Provide the (x, y) coordinate of the cell's center where the given text is located.  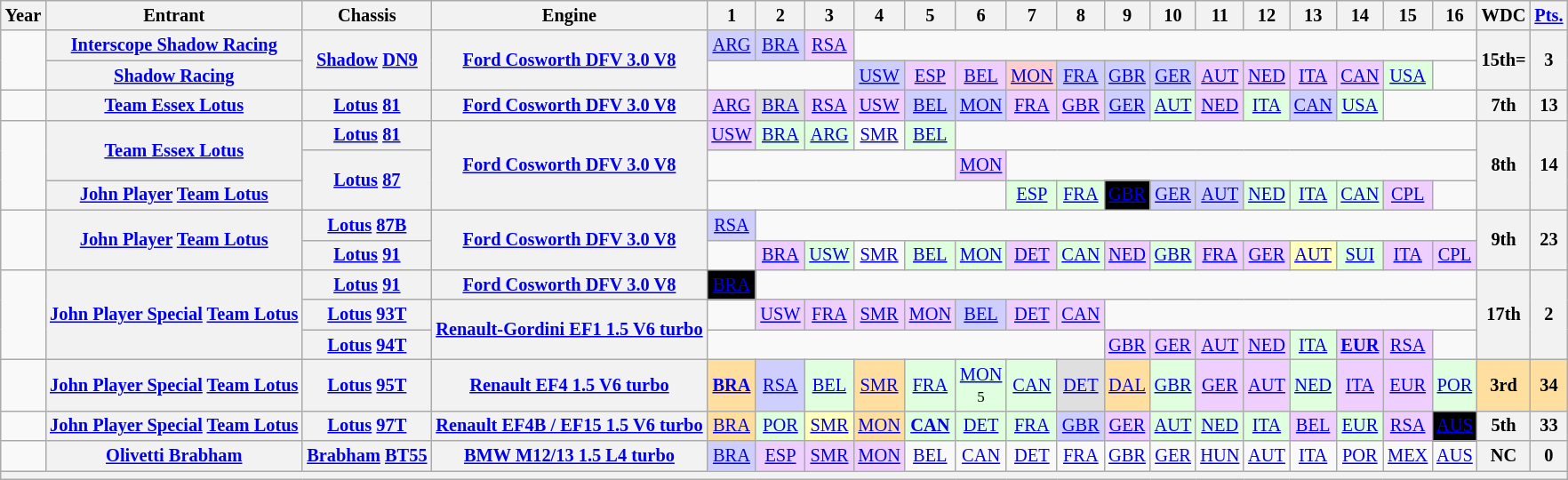
Lotus 87 (366, 180)
7th (1504, 105)
Lotus 95T (366, 385)
Year (23, 15)
12 (1267, 15)
DAL (1127, 385)
MEX (1408, 456)
BMW M12/13 1.5 L4 turbo (569, 456)
Lotus 93T (366, 315)
16 (1454, 15)
Engine (569, 15)
17th (1504, 315)
Chassis (366, 15)
8th (1504, 165)
HUN (1220, 456)
0 (1548, 456)
Renault EF4 1.5 V6 turbo (569, 385)
10 (1173, 15)
Lotus 87B (366, 225)
Brabham BT55 (366, 456)
SUI (1360, 255)
23 (1548, 240)
5th (1504, 426)
9 (1127, 15)
4 (878, 15)
9th (1504, 240)
Lotus 94T (366, 345)
WDC (1504, 15)
Shadow DN9 (366, 60)
Entrant (174, 15)
Renault EF4B / EF15 1.5 V6 turbo (569, 426)
6 (981, 15)
Pts. (1548, 15)
Interscope Shadow Racing (174, 45)
Olivetti Brabham (174, 456)
33 (1548, 426)
MON5 (981, 385)
3rd (1504, 385)
8 (1081, 15)
Renault-Gordini EF1 1.5 V6 turbo (569, 329)
11 (1220, 15)
5 (930, 15)
Shadow Racing (174, 76)
7 (1031, 15)
1 (731, 15)
34 (1548, 385)
Lotus 97T (366, 426)
NC (1504, 456)
15 (1408, 15)
15th= (1504, 60)
